Search for the cell housing the specified text and yield its [x, y] center coordinate. 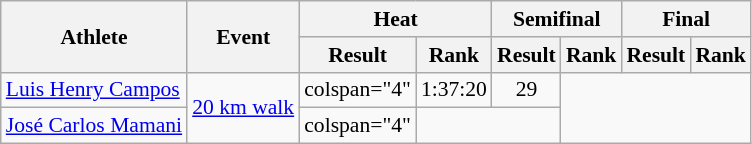
José Carlos Mamani [94, 126]
Final [686, 19]
29 [526, 90]
1:37:20 [454, 90]
Athlete [94, 36]
Heat [396, 19]
Semifinal [556, 19]
Event [243, 36]
Luis Henry Campos [94, 90]
20 km walk [243, 108]
